Detect which cell encompasses the target text, then output its (X, Y) center coordinate. 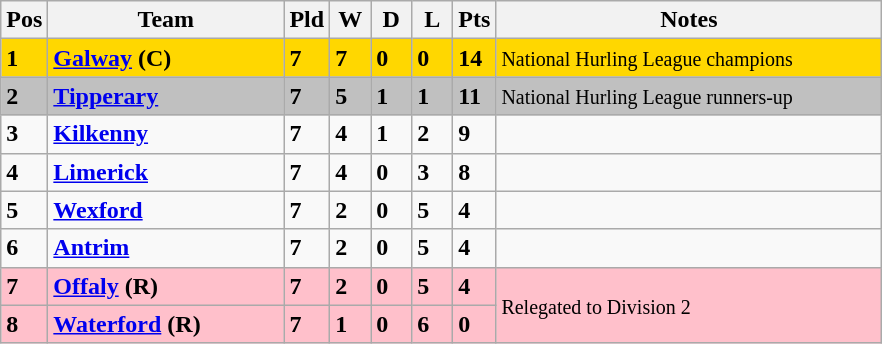
Galway (C) (166, 58)
Offaly (R) (166, 286)
Relegated to Division 2 (689, 305)
Pts (474, 20)
W (350, 20)
Notes (689, 20)
Limerick (166, 172)
11 (474, 96)
14 (474, 58)
Kilkenny (166, 134)
National Hurling League champions (689, 58)
L (432, 20)
Wexford (166, 210)
Waterford (R) (166, 324)
9 (474, 134)
D (392, 20)
Pos (24, 20)
National Hurling League runners-up (689, 96)
Tipperary (166, 96)
Team (166, 20)
Antrim (166, 248)
Pld (307, 20)
